Determine the (X, Y) coordinate at the center of the cell enclosing the given text.  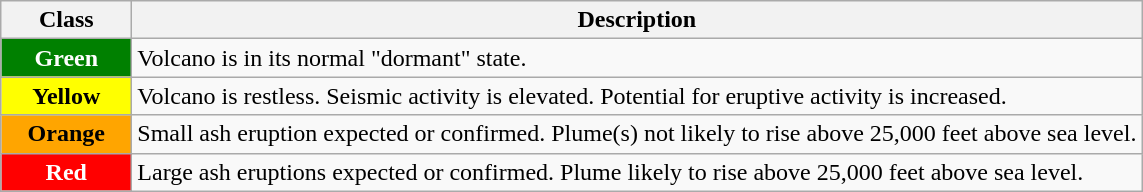
Yellow (66, 96)
Volcano is in its normal "dormant" state. (637, 58)
Orange (66, 134)
Small ash eruption expected or confirmed. Plume(s) not likely to rise above 25,000 feet above sea level. (637, 134)
Green (66, 58)
Description (637, 20)
Class (66, 20)
Large ash eruptions expected or confirmed. Plume likely to rise above 25,000 feet above sea level. (637, 172)
Red (66, 172)
Volcano is restless. Seismic activity is elevated. Potential for eruptive activity is increased. (637, 96)
